Return the (x, y) coordinate for the center point of the cell that contains the specified text.  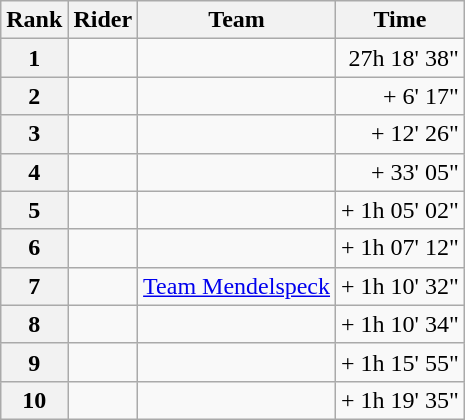
2 (34, 96)
+ 1h 10' 32" (400, 286)
+ 1h 15' 55" (400, 362)
1 (34, 58)
Rank (34, 20)
27h 18' 38" (400, 58)
10 (34, 400)
Team (237, 20)
+ 1h 07' 12" (400, 248)
Time (400, 20)
Team Mendelspeck (237, 286)
7 (34, 286)
8 (34, 324)
9 (34, 362)
+ 1h 10' 34" (400, 324)
6 (34, 248)
+ 1h 19' 35" (400, 400)
+ 12' 26" (400, 134)
+ 1h 05' 02" (400, 210)
+ 6' 17" (400, 96)
+ 33' 05" (400, 172)
3 (34, 134)
4 (34, 172)
5 (34, 210)
Rider (103, 20)
